Return [x, y] of the center of cell containing provided text 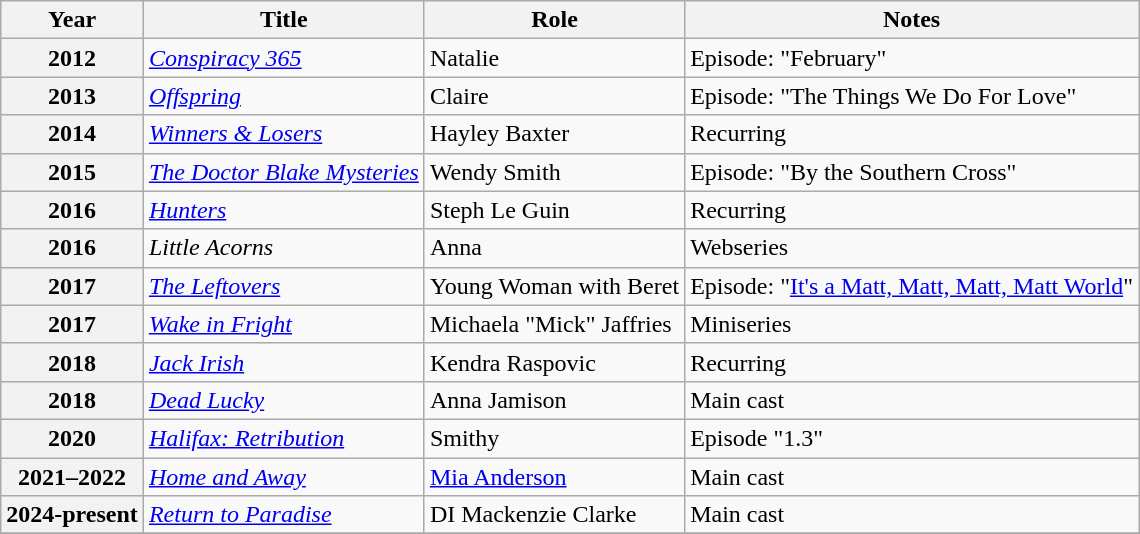
Michaela "Mick" Jaffries [554, 324]
Wendy Smith [554, 172]
2024-present [72, 515]
2020 [72, 438]
2013 [72, 96]
Wake in Fright [284, 324]
Episode: "The Things We Do For Love" [912, 96]
Natalie [554, 58]
Claire [554, 96]
Conspiracy 365 [284, 58]
Kendra Raspovic [554, 362]
Anna [554, 248]
Halifax: Retribution [284, 438]
Notes [912, 20]
Webseries [912, 248]
Year [72, 20]
DI Mackenzie Clarke [554, 515]
Little Acorns [284, 248]
Miniseries [912, 324]
The Doctor Blake Mysteries [284, 172]
Return to Paradise [284, 515]
Dead Lucky [284, 400]
2015 [72, 172]
Role [554, 20]
Episode: "It's a Matt, Matt, Matt, Matt World" [912, 286]
Mia Anderson [554, 477]
Episode: "By the Southern Cross" [912, 172]
Title [284, 20]
Episode "1.3" [912, 438]
2021–2022 [72, 477]
2012 [72, 58]
Offspring [284, 96]
2014 [72, 134]
Home and Away [284, 477]
Smithy [554, 438]
Winners & Losers [284, 134]
The Leftovers [284, 286]
Episode: "February" [912, 58]
Jack Irish [284, 362]
Young Woman with Beret [554, 286]
Hayley Baxter [554, 134]
Hunters [284, 210]
Steph Le Guin [554, 210]
Anna Jamison [554, 400]
